Return [x, y] of the center of cell containing provided text 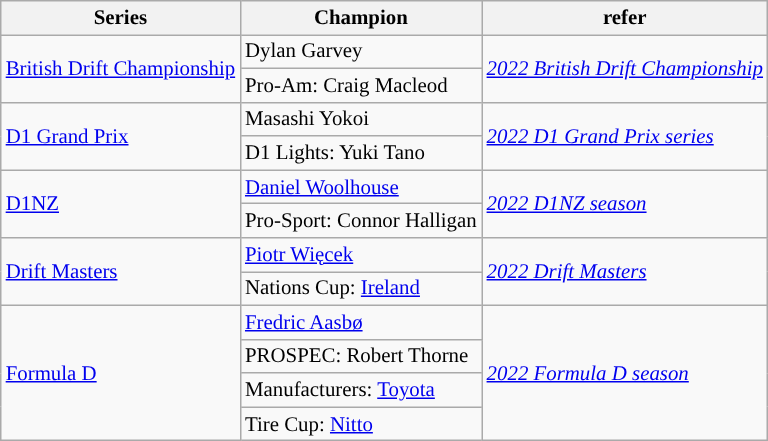
2022 D1NZ season [625, 204]
Drift Masters [120, 272]
2022 D1 Grand Prix series [625, 136]
British Drift Championship [120, 68]
refer [625, 18]
Daniel Woolhouse [361, 187]
2022 British Drift Championship [625, 68]
Series [120, 18]
D1 Lights: Yuki Tano [361, 153]
Fredric Aasbø [361, 322]
Champion [361, 18]
2022 Formula D season [625, 372]
Masashi Yokoi [361, 119]
Tire Cup: Nitto [361, 424]
Nations Cup: Ireland [361, 288]
Piotr Więcek [361, 255]
Dylan Garvey [361, 51]
PROSPEC: Robert Thorne [361, 356]
D1 Grand Prix [120, 136]
2022 Drift Masters [625, 272]
D1NZ [120, 204]
Pro-Sport: Connor Halligan [361, 221]
Formula D [120, 372]
Manufacturers: Toyota [361, 390]
Pro-Am: Craig Macleod [361, 85]
